From the cell containing the given text, extract its center point as [x, y] coordinate. 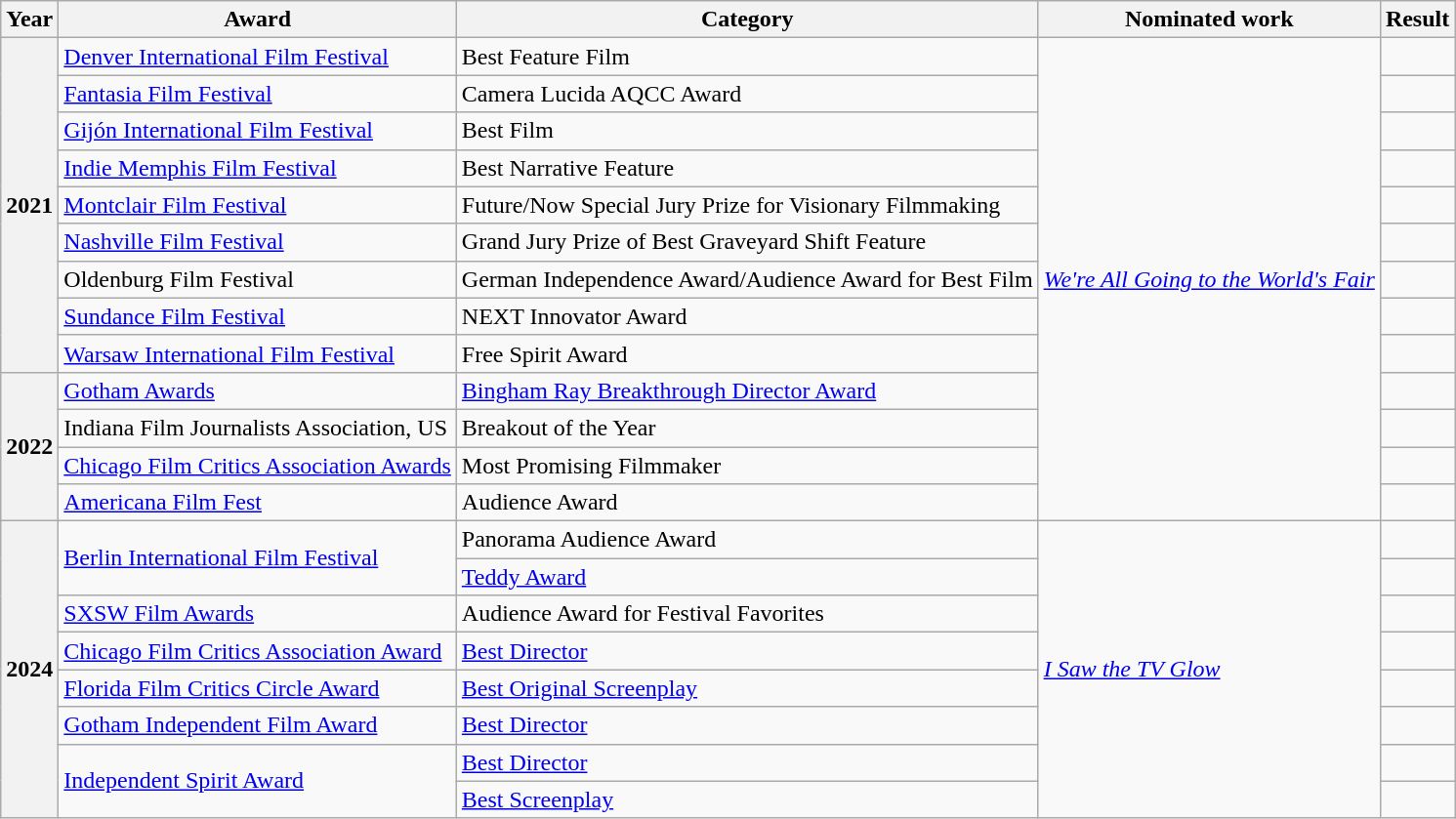
Best Narrative Feature [747, 168]
Sundance Film Festival [258, 316]
Best Original Screenplay [747, 688]
Indie Memphis Film Festival [258, 168]
Independent Spirit Award [258, 781]
Audience Award for Festival Favorites [747, 614]
Berlin International Film Festival [258, 558]
NEXT Innovator Award [747, 316]
Panorama Audience Award [747, 540]
Nashville Film Festival [258, 242]
Category [747, 20]
Fantasia Film Festival [258, 94]
Grand Jury Prize of Best Graveyard Shift Feature [747, 242]
Denver International Film Festival [258, 57]
Gotham Awards [258, 390]
Breakout of the Year [747, 428]
Oldenburg Film Festival [258, 279]
Gijón International Film Festival [258, 131]
Camera Lucida AQCC Award [747, 94]
Montclair Film Festival [258, 205]
Result [1417, 20]
2021 [29, 205]
Best Feature Film [747, 57]
Year [29, 20]
Gotham Independent Film Award [258, 725]
German Independence Award/Audience Award for Best Film [747, 279]
Indiana Film Journalists Association, US [258, 428]
Florida Film Critics Circle Award [258, 688]
Award [258, 20]
Bingham Ray Breakthrough Director Award [747, 390]
Most Promising Filmmaker [747, 466]
Best Film [747, 131]
We're All Going to the World's Fair [1209, 279]
2022 [29, 446]
SXSW Film Awards [258, 614]
Americana Film Fest [258, 503]
Teddy Award [747, 577]
Free Spirit Award [747, 353]
Nominated work [1209, 20]
Chicago Film Critics Association Award [258, 651]
Audience Award [747, 503]
2024 [29, 670]
I Saw the TV Glow [1209, 670]
Future/Now Special Jury Prize for Visionary Filmmaking [747, 205]
Warsaw International Film Festival [258, 353]
Best Screenplay [747, 799]
Chicago Film Critics Association Awards [258, 466]
